Detect which cell encompasses the target text, then output its (x, y) center coordinate. 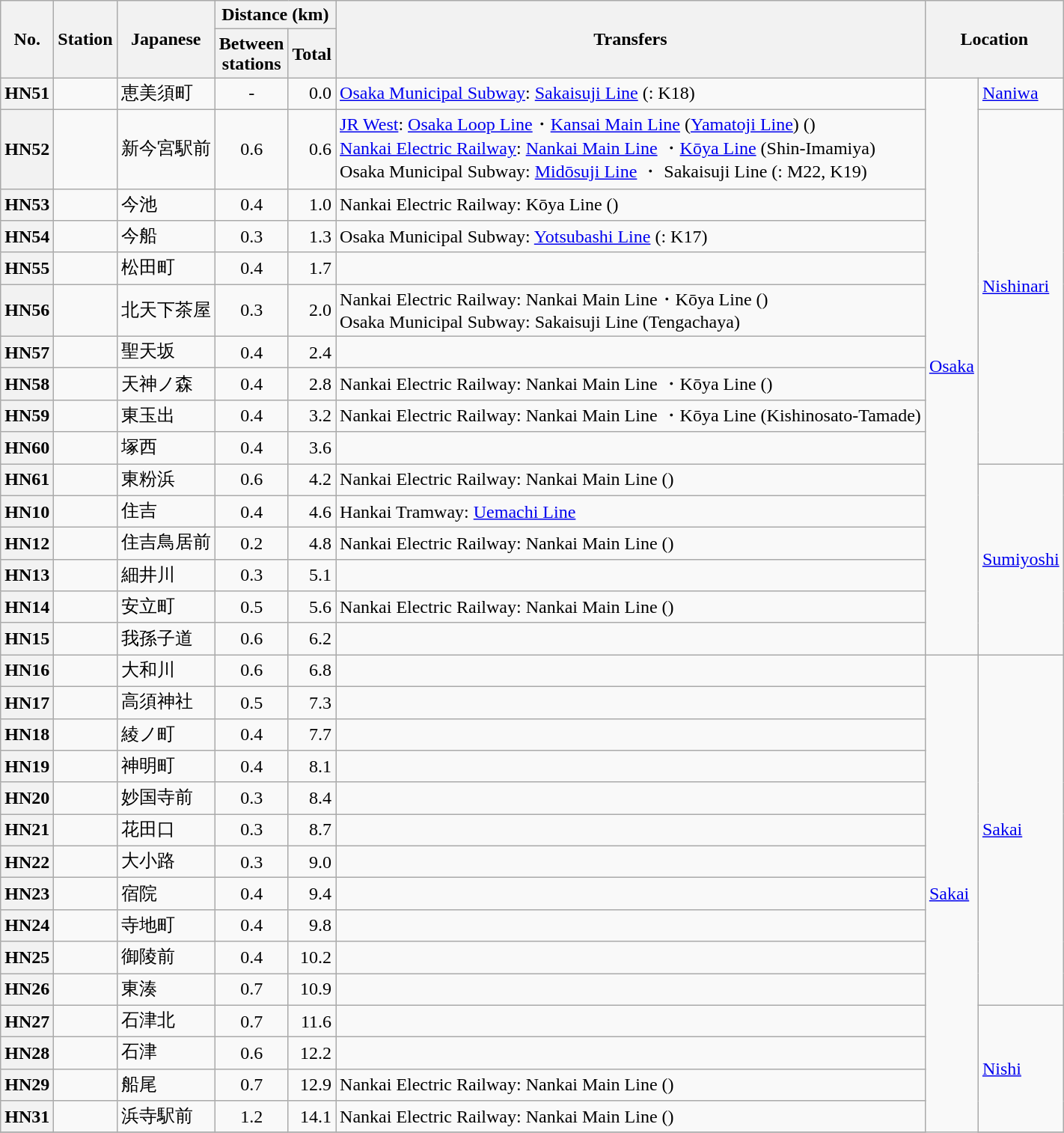
妙国寺前 (166, 798)
9.8 (312, 925)
4.8 (312, 543)
12.9 (312, 1085)
Location (994, 39)
3.2 (312, 416)
東粉浜 (166, 480)
住吉 (166, 512)
Osaka (952, 367)
宿院 (166, 894)
安立町 (166, 608)
Nankai Electric Railway: Nankai Main Line ・Kōya Line () (631, 385)
5.6 (312, 608)
10.9 (312, 989)
HN27 (27, 1021)
今船 (166, 236)
1.3 (312, 236)
寺地町 (166, 925)
浜寺駅前 (166, 1117)
3.6 (312, 448)
Naniwa (1021, 94)
Osaka Municipal Subway: Yotsubashi Line (: K17) (631, 236)
HN31 (27, 1117)
Station (85, 39)
2.0 (312, 311)
HN54 (27, 236)
4.2 (312, 480)
Betweenstations (251, 54)
石津 (166, 1054)
HN14 (27, 608)
細井川 (166, 575)
HN15 (27, 639)
聖天坂 (166, 352)
HN26 (27, 989)
HN60 (27, 448)
Sumiyoshi (1021, 560)
神明町 (166, 766)
花田口 (166, 831)
HN23 (27, 894)
HN56 (27, 311)
御陵前 (166, 958)
HN55 (27, 268)
8.4 (312, 798)
HN12 (27, 543)
HN16 (27, 671)
松田町 (166, 268)
10.2 (312, 958)
Osaka Municipal Subway: Sakaisuji Line (: K18) (631, 94)
8.7 (312, 831)
大和川 (166, 671)
2.8 (312, 385)
7.3 (312, 702)
8.1 (312, 766)
Japanese (166, 39)
HN25 (27, 958)
9.4 (312, 894)
Distance (km) (275, 15)
恵美須町 (166, 94)
Nishinari (1021, 286)
12.2 (312, 1054)
HN59 (27, 416)
Hankai Tramway: Uemachi Line (631, 512)
Nankai Electric Railway: Kōya Line () (631, 205)
綾ノ町 (166, 735)
1.2 (251, 1117)
HN21 (27, 831)
9.0 (312, 862)
HN29 (27, 1085)
0.2 (251, 543)
天神ノ森 (166, 385)
No. (27, 39)
Nankai Electric Railway: Nankai Main Line ・Kōya Line (Kishinosato-Tamade) (631, 416)
石津北 (166, 1021)
5.1 (312, 575)
住吉鳥居前 (166, 543)
HN22 (27, 862)
4.6 (312, 512)
東湊 (166, 989)
HN10 (27, 512)
0.0 (312, 94)
北天下茶屋 (166, 311)
HN51 (27, 94)
6.8 (312, 671)
新今宮駅前 (166, 149)
6.2 (312, 639)
HN20 (27, 798)
今池 (166, 205)
Total (312, 54)
2.4 (312, 352)
HN18 (27, 735)
我孫子道 (166, 639)
1.0 (312, 205)
東玉出 (166, 416)
塚西 (166, 448)
HN13 (27, 575)
HN28 (27, 1054)
HN24 (27, 925)
11.6 (312, 1021)
大小路 (166, 862)
Nishi (1021, 1069)
Transfers (631, 39)
7.7 (312, 735)
HN53 (27, 205)
船尾 (166, 1085)
- (251, 94)
HN57 (27, 352)
1.7 (312, 268)
HN17 (27, 702)
HN61 (27, 480)
HN19 (27, 766)
高須神社 (166, 702)
HN58 (27, 385)
14.1 (312, 1117)
HN52 (27, 149)
Nankai Electric Railway: Nankai Main Line・Kōya Line ()Osaka Municipal Subway: Sakaisuji Line (Tengachaya) (631, 311)
